Provide the (x, y) coordinate of the cell's center where the given text is located.  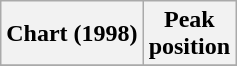
Peakposition (189, 34)
Chart (1998) (72, 34)
